Scan for the cell matching the given text and deliver its [x, y] coordinate at center. 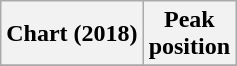
Chart (2018) [72, 34]
Peakposition [189, 34]
